Identify which cell holds the provided text, then report its (X, Y) central coordinate. 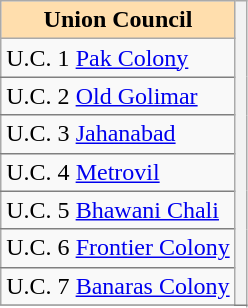
U.C. 6 Frontier Colony (118, 248)
U.C. 5 Bhawani Chali (118, 210)
U.C. 3 Jahanabad (118, 134)
Union Council (118, 20)
U.C. 1 Pak Colony (118, 58)
U.C. 4 Metrovil (118, 172)
U.C. 2 Old Golimar (118, 96)
U.C. 7 Banaras Colony (118, 286)
